Find where the given text appears and provide that cell's center as [x, y] coordinate. 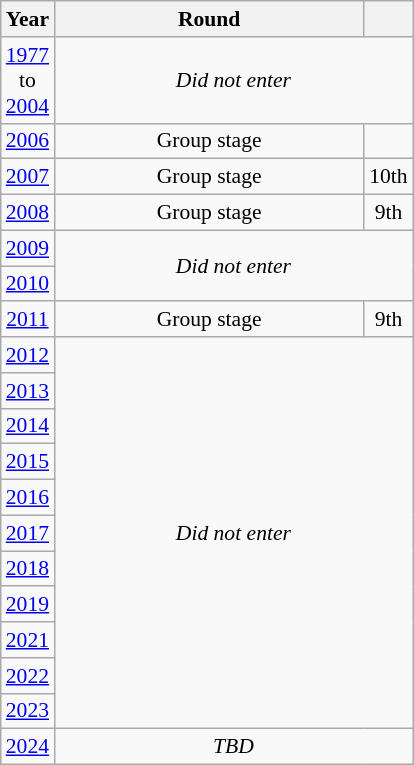
2013 [28, 391]
2011 [28, 320]
2021 [28, 640]
2015 [28, 462]
2006 [28, 141]
2014 [28, 426]
2010 [28, 284]
1977to2004 [28, 80]
2018 [28, 569]
2012 [28, 355]
TBD [234, 747]
2022 [28, 676]
Year [28, 19]
10th [388, 177]
2007 [28, 177]
2017 [28, 533]
2008 [28, 213]
2019 [28, 605]
2009 [28, 248]
2016 [28, 498]
Round [209, 19]
2024 [28, 747]
2023 [28, 711]
